Return [x, y] of the center of cell containing provided text 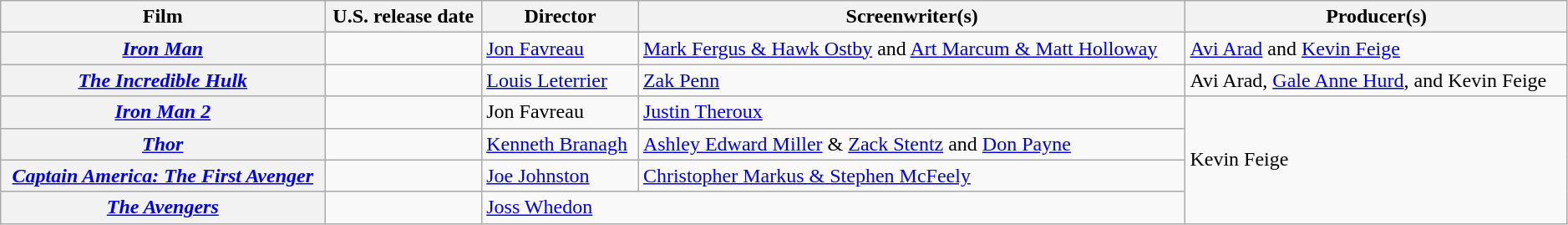
Captain America: The First Avenger [163, 176]
Kevin Feige [1377, 160]
Film [163, 17]
The Avengers [163, 207]
Christopher Markus & Stephen McFeely [911, 176]
Joe Johnston [561, 176]
U.S. release date [403, 17]
Director [561, 17]
Zak Penn [911, 80]
Louis Leterrier [561, 80]
Ashley Edward Miller & Zack Stentz and Don Payne [911, 144]
Avi Arad and Kevin Feige [1377, 49]
Iron Man [163, 49]
Thor [163, 144]
Mark Fergus & Hawk Ostby and Art Marcum & Matt Holloway [911, 49]
The Incredible Hulk [163, 80]
Avi Arad, Gale Anne Hurd, and Kevin Feige [1377, 80]
Screenwriter(s) [911, 17]
Kenneth Branagh [561, 144]
Producer(s) [1377, 17]
Justin Theroux [911, 112]
Joss Whedon [834, 207]
Iron Man 2 [163, 112]
